Determine the (X, Y) coordinate at the center of the cell enclosing the given text.  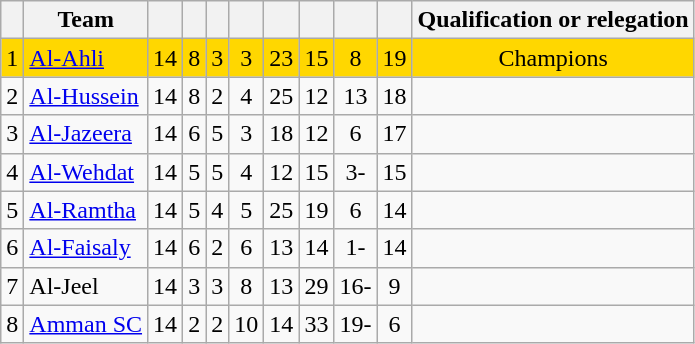
33 (316, 324)
Al-Ramtha (86, 210)
Al-Jeel (86, 286)
23 (282, 58)
Team (86, 20)
9 (394, 286)
Al-Jazeera (86, 134)
1- (356, 248)
Qualification or relegation (553, 20)
17 (394, 134)
Al-Hussein (86, 96)
1 (12, 58)
29 (316, 286)
Amman SC (86, 324)
3- (356, 172)
Al-Faisaly (86, 248)
10 (246, 324)
Al-Ahli (86, 58)
Champions (553, 58)
Al-Wehdat (86, 172)
16- (356, 286)
19- (356, 324)
7 (12, 286)
